Return the (x, y) coordinate for the center point of the cell that contains the specified text.  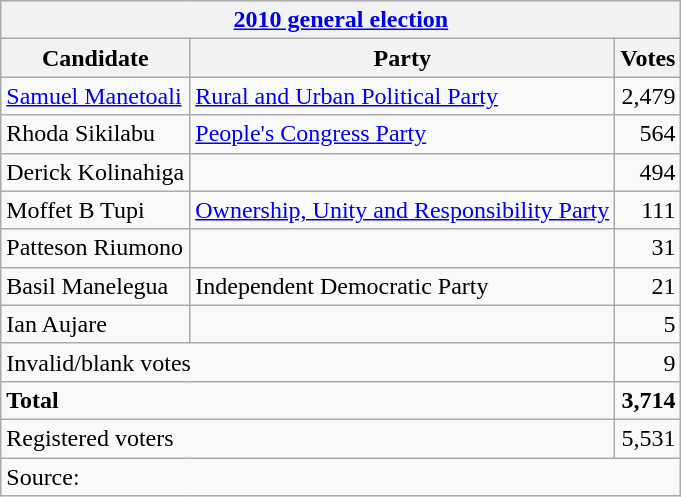
Derick Kolinahiga (96, 172)
5 (648, 324)
Rural and Urban Political Party (402, 96)
494 (648, 172)
Total (308, 400)
Candidate (96, 58)
Votes (648, 58)
Ian Aujare (96, 324)
Basil Manelegua (96, 286)
2010 general election (341, 20)
2,479 (648, 96)
Patteson Riumono (96, 248)
Moffet B Tupi (96, 210)
Invalid/blank votes (308, 362)
31 (648, 248)
Ownership, Unity and Responsibility Party (402, 210)
People's Congress Party (402, 134)
Source: (341, 477)
111 (648, 210)
3,714 (648, 400)
Samuel Manetoali (96, 96)
Rhoda Sikilabu (96, 134)
5,531 (648, 438)
Party (402, 58)
21 (648, 286)
9 (648, 362)
Registered voters (308, 438)
Independent Democratic Party (402, 286)
564 (648, 134)
